Pinpoint the cell where the given text exists, returning its (x, y) midpoint coordinate. 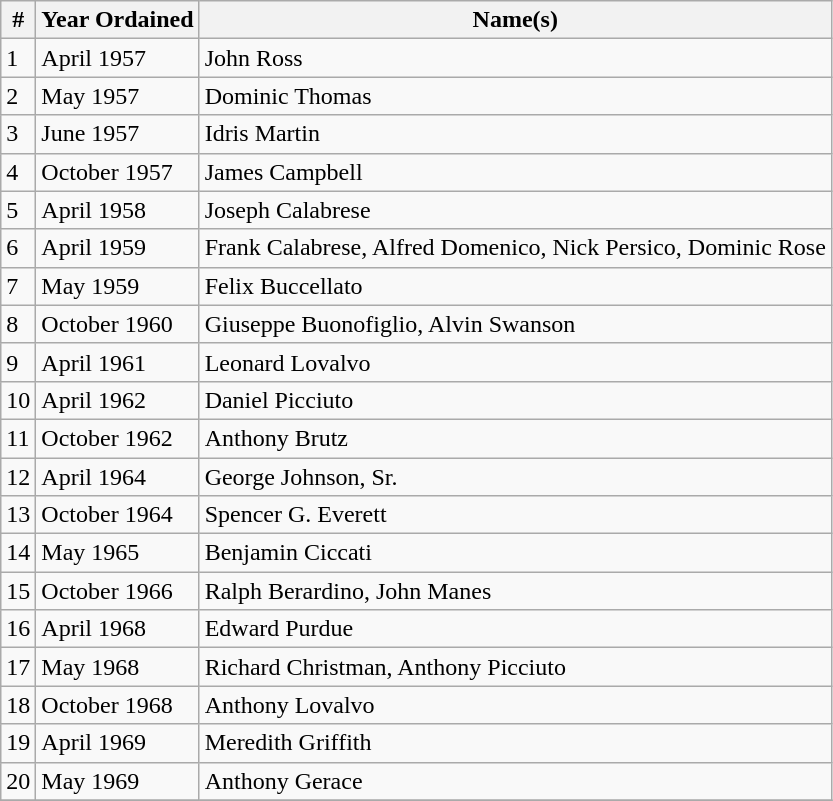
October 1964 (118, 515)
Joseph Calabrese (515, 210)
Benjamin Ciccati (515, 553)
October 1957 (118, 172)
14 (18, 553)
9 (18, 362)
May 1959 (118, 286)
May 1968 (118, 667)
April 1964 (118, 477)
Edward Purdue (515, 629)
8 (18, 324)
Daniel Picciuto (515, 400)
October 1968 (118, 705)
Anthony Gerace (515, 781)
Giuseppe Buonofiglio, Alvin Swanson (515, 324)
19 (18, 743)
7 (18, 286)
May 1965 (118, 553)
Dominic Thomas (515, 96)
May 1957 (118, 96)
Frank Calabrese, Alfred Domenico, Nick Persico, Dominic Rose (515, 248)
17 (18, 667)
April 1958 (118, 210)
# (18, 20)
James Campbell (515, 172)
15 (18, 591)
Felix Buccellato (515, 286)
Leonard Lovalvo (515, 362)
October 1966 (118, 591)
Richard Christman, Anthony Picciuto (515, 667)
April 1959 (118, 248)
Meredith Griffith (515, 743)
Year Ordained (118, 20)
October 1960 (118, 324)
13 (18, 515)
Name(s) (515, 20)
Anthony Lovalvo (515, 705)
1 (18, 58)
16 (18, 629)
April 1957 (118, 58)
June 1957 (118, 134)
April 1968 (118, 629)
April 1969 (118, 743)
Ralph Berardino, John Manes (515, 591)
Idris Martin (515, 134)
Anthony Brutz (515, 438)
5 (18, 210)
3 (18, 134)
6 (18, 248)
10 (18, 400)
April 1961 (118, 362)
April 1962 (118, 400)
20 (18, 781)
11 (18, 438)
4 (18, 172)
May 1969 (118, 781)
2 (18, 96)
George Johnson, Sr. (515, 477)
18 (18, 705)
12 (18, 477)
John Ross (515, 58)
Spencer G. Everett (515, 515)
October 1962 (118, 438)
